Determine the [x, y] coordinate at the center of the cell enclosing the given text.  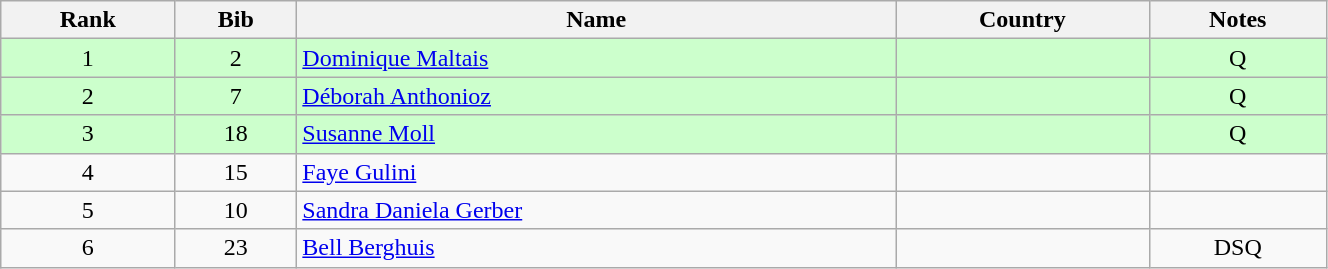
18 [236, 134]
Faye Gulini [596, 172]
6 [88, 248]
Rank [88, 20]
10 [236, 210]
1 [88, 58]
4 [88, 172]
7 [236, 96]
15 [236, 172]
Notes [1238, 20]
Name [596, 20]
Bell Berghuis [596, 248]
Dominique Maltais [596, 58]
Country [1022, 20]
Déborah Anthonioz [596, 96]
Bib [236, 20]
Sandra Daniela Gerber [596, 210]
DSQ [1238, 248]
5 [88, 210]
3 [88, 134]
23 [236, 248]
Susanne Moll [596, 134]
